Provide the [X, Y] coordinate of the cell's center where the given text is located.  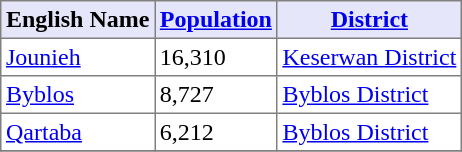
District [369, 20]
Population [216, 20]
English Name [78, 20]
8,727 [216, 95]
Keserwan District [369, 57]
Byblos [78, 95]
16,310 [216, 57]
6,212 [216, 132]
Qartaba [78, 132]
Jounieh [78, 57]
